Pinpoint the cell where the given text exists, returning its (X, Y) midpoint coordinate. 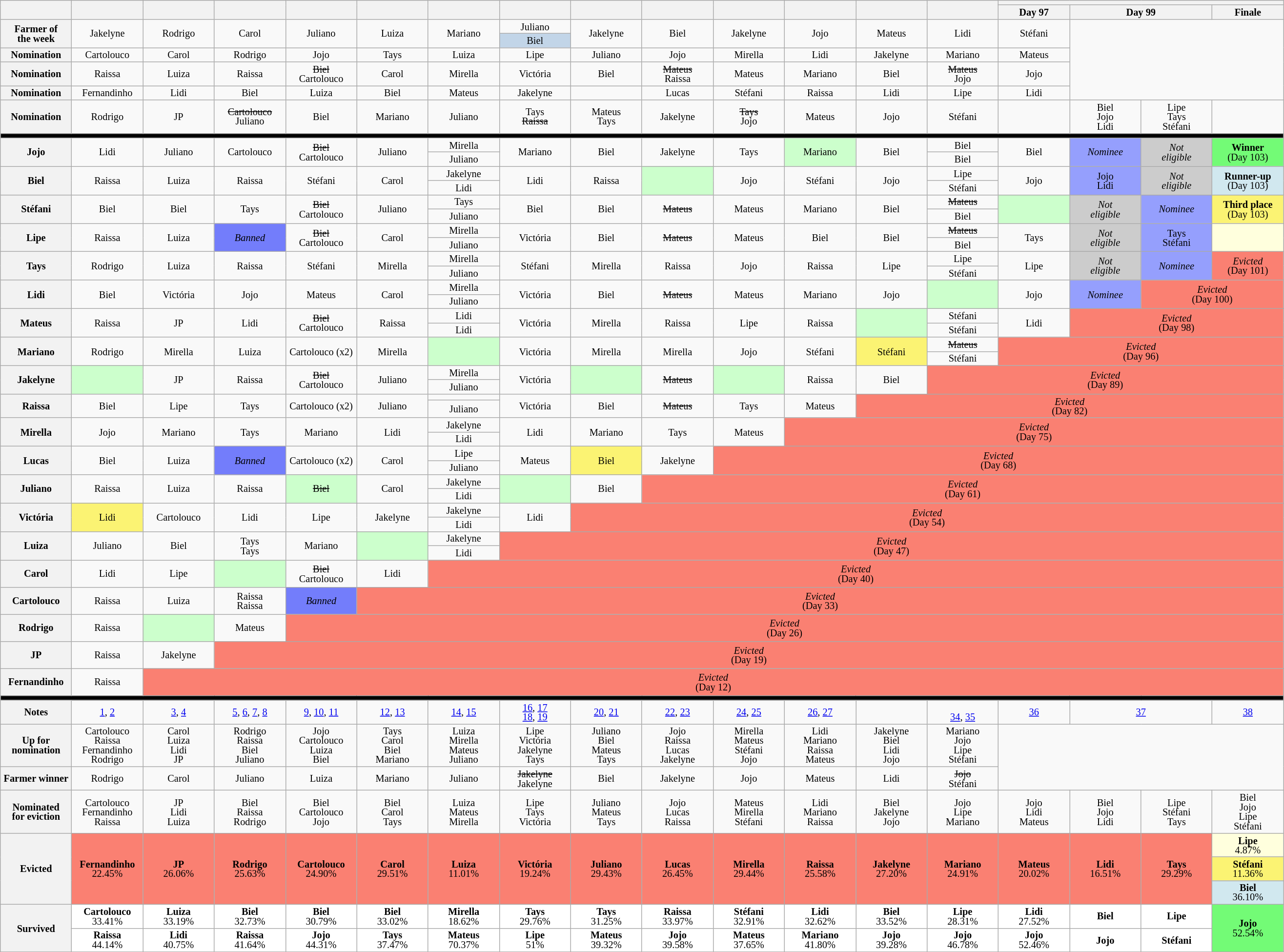
Lipe4.87% (1248, 845)
Jojo52.46% (1034, 940)
Runner-up(Day 103) (1248, 181)
LuizaMirellaMateusJuliano (464, 745)
Evicted (36, 869)
MateusTays (606, 116)
Tays29.76% (535, 916)
BielJakelyneJojo (892, 811)
Evicted(Day 47) (891, 546)
Raissa41.64% (250, 940)
Lipe51% (535, 940)
Evicted(Day 98) (1177, 323)
Mateus20.02% (1034, 869)
RaissaRaissa (250, 601)
14, 15 (464, 711)
Day 97 (1034, 12)
Stéfani32.91% (749, 916)
JulianoBielMateusTays (606, 745)
Stéfani11.36% (1248, 869)
JojoRaissaLucasJakelyne (677, 745)
Mirella18.62% (464, 916)
JakelyneJakelyne (535, 779)
Survived (36, 928)
Raissa33.97% (677, 916)
Tays31.25% (606, 916)
LipeVictóriaJakelyneTays (535, 745)
Winner(Day 103) (1248, 152)
12, 13 (392, 711)
Cartolouco24.90% (321, 869)
Mateus39.32% (606, 940)
Biel33.02% (392, 916)
20, 21 (606, 711)
Carol29.51% (392, 869)
TaysTays (250, 546)
JakelyneBielLidiJojo (892, 745)
Rodrigo25.63% (250, 869)
1, 2 (107, 711)
MateusRaissa (677, 74)
MateusJojo (963, 74)
Evicted(Day 33) (820, 601)
Luiza33.19% (179, 916)
Evicted(Day 89) (1105, 380)
LuizaMateusMirella (464, 811)
Nominatedfor eviction (36, 811)
Day 99 (1141, 12)
Evicted(Day 96) (1141, 351)
CartoloucoFernandinhoRaissa (107, 811)
LipeStéfaniTays (1177, 811)
Evicted(Day 40) (856, 573)
24, 25 (749, 711)
Evicted(Day 54) (927, 517)
Lidi16.51% (1105, 869)
Lidi32.62% (820, 916)
Jakelyne27.20% (892, 869)
Lipe28.31% (963, 916)
Mariano24.91% (963, 869)
Evicted(Day 75) (1034, 432)
Evicted(Day 82) (1070, 406)
Biel33.52% (892, 916)
MarianoJojoLipeStéfani (963, 745)
Biel30.79% (321, 916)
Lidi27.52% (1034, 916)
JojoLidi (1105, 181)
MateusMirellaStéfani (749, 811)
JP26.06% (179, 869)
CartoloucoJuliano (250, 116)
JojoLipeMariano (963, 811)
JojoStéfani (963, 779)
JojoCartoloucoLuizaBiel (321, 745)
Mateus37.65% (749, 940)
37 (1141, 711)
Finale (1248, 12)
Farmer ofthe week (36, 33)
Victória19.24% (535, 869)
LidiMarianoRaissa (820, 811)
Evicted(Day 12) (713, 682)
Lidi40.75% (179, 940)
Jojo44.31% (321, 940)
Juliano29.43% (606, 869)
36 (1034, 711)
Luiza11.01% (464, 869)
TaysStéfani (1177, 237)
Cartolouco33.41% (107, 916)
LidiMarianoRaissaMateus (820, 745)
JulianoMateusTays (606, 811)
Jojo52.54% (1248, 928)
9, 10, 11 (321, 711)
Tays37.47% (392, 940)
Evicted(Day 101) (1248, 266)
JojoLucasRaissa (677, 811)
Jojo39.58% (677, 940)
Evicted(Day 68) (999, 460)
5, 6, 7, 8 (250, 711)
JojoLidiMateus (1034, 811)
Notes (36, 711)
BielCartoloucoJojo (321, 811)
TaysRaissa (535, 116)
TaysJojo (749, 116)
RodrigoRaissaBielJuliano (250, 745)
JPLidiLuiza (179, 811)
Third place(Day 103) (1248, 209)
26, 27 (820, 711)
34, 35 (963, 711)
Tays29.29% (1177, 869)
BielRaissaRodrigo (250, 811)
Mateus70.37% (464, 940)
Up fornomination (36, 745)
Fernandinho22.45% (107, 869)
16, 1718, 19 (535, 711)
LipeTaysStéfani (1177, 116)
CarolLuizaLidiJP (179, 745)
3, 4 (179, 711)
Evicted(Day 19) (749, 655)
LipeTaysVictória (535, 811)
Mariano41.80% (820, 940)
Lucas26.45% (677, 869)
TaysCarolBielMariano (392, 745)
Biel32.73% (250, 916)
MirellaMateusStéfaniJojo (749, 745)
Raissa44.14% (107, 940)
Biel36.10% (1248, 892)
Evicted(Day 61) (962, 488)
22, 23 (677, 711)
BielJojoLipeStéfani (1248, 811)
38 (1248, 711)
CartoloucoRaissaFernandinhoRodrigo (107, 745)
Farmer winner (36, 779)
Jojo46.78% (963, 940)
Evicted(Day 100) (1212, 294)
BielCarolTays (392, 811)
Mirella29.44% (749, 869)
Raissa25.58% (820, 869)
Evicted(Day 26) (785, 628)
Jojo39.28% (892, 940)
